Return the [X, Y] coordinate for the center point of the cell that contains the specified text.  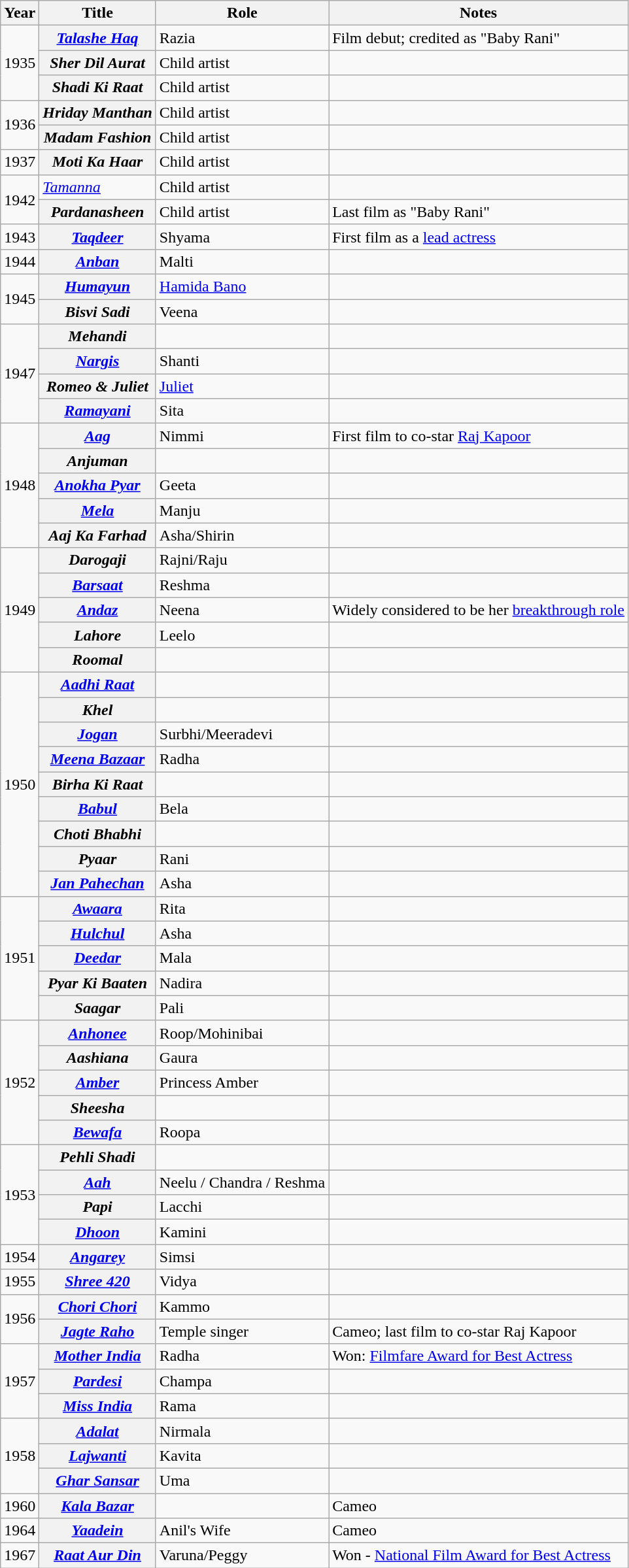
Papi [97, 1207]
Sher Dil Aurat [97, 63]
Chori Chori [97, 1307]
Anokha Pyar [97, 486]
Won - National Film Award for Best Actress [479, 1556]
1954 [20, 1257]
1953 [20, 1195]
Tamanna [97, 187]
Year [20, 13]
Lacchi [242, 1207]
Temple singer [242, 1331]
Widely considered to be her breakthrough role [479, 610]
Nadira [242, 983]
1936 [20, 125]
Madam Fashion [97, 137]
Roopa [242, 1133]
Title [97, 13]
Reshma [242, 585]
Notes [479, 13]
Rani [242, 859]
1943 [20, 237]
Deedar [97, 958]
Juliet [242, 386]
1947 [20, 374]
Meena Bazaar [97, 759]
1956 [20, 1319]
1950 [20, 784]
Andaz [97, 610]
Moti Ka Haar [97, 162]
Anhonee [97, 1033]
Shanti [242, 361]
Last film as "Baby Rani" [479, 212]
Nirmala [242, 1431]
Jan Pahechan [97, 884]
Champa [242, 1381]
Manju [242, 510]
Pehli Shadi [97, 1158]
Uma [242, 1480]
Aadhi Raat [97, 684]
Hriday Manthan [97, 112]
Lahore [97, 635]
Birha Ki Raat [97, 784]
Awaara [97, 909]
Princess Amber [242, 1082]
Dhoon [97, 1232]
Aag [97, 436]
Shyama [242, 237]
1952 [20, 1082]
Adalat [97, 1431]
Ramayani [97, 411]
1945 [20, 299]
1958 [20, 1456]
Pardesi [97, 1381]
Humayun [97, 286]
Razia [242, 38]
Lajwanti [97, 1456]
Romeo & Juliet [97, 386]
1942 [20, 199]
Bewafa [97, 1133]
Rama [242, 1406]
Darogaji [97, 560]
1937 [20, 162]
Bisvi Sadi [97, 312]
1957 [20, 1381]
Jagte Raho [97, 1331]
1935 [20, 63]
Anban [97, 261]
First film as a lead actress [479, 237]
Taqdeer [97, 237]
Vidya [242, 1282]
Jogan [97, 735]
Simsi [242, 1257]
Mother India [97, 1356]
Geeta [242, 486]
First film to co-star Raj Kapoor [479, 436]
Nargis [97, 361]
Roomal [97, 659]
Veena [242, 312]
Roop/Mohinibai [242, 1033]
Pyar Ki Baaten [97, 983]
1960 [20, 1505]
Varuna/Peggy [242, 1556]
Film debut; credited as "Baby Rani" [479, 38]
Khel [97, 709]
Kavita [242, 1456]
1955 [20, 1282]
Aaj Ka Farhad [97, 535]
Miss India [97, 1406]
1949 [20, 610]
Amber [97, 1082]
Role [242, 13]
Neelu / Chandra / Reshma [242, 1182]
Pyaar [97, 859]
Anil's Wife [242, 1531]
Saagar [97, 1008]
Mehandi [97, 337]
Nimmi [242, 436]
Raat Aur Din [97, 1556]
Asha/Shirin [242, 535]
Mela [97, 510]
Shree 420 [97, 1282]
Hamida Bano [242, 286]
Bela [242, 809]
Barsaat [97, 585]
1964 [20, 1531]
Aah [97, 1182]
1951 [20, 958]
Shadi Ki Raat [97, 88]
Kala Bazar [97, 1505]
Anjuman [97, 461]
Mala [242, 958]
Angarey [97, 1257]
Rajni/Raju [242, 560]
Ghar Sansar [97, 1480]
Choti Bhabhi [97, 834]
Pardanasheen [97, 212]
Pali [242, 1008]
Babul [97, 809]
1948 [20, 486]
Gaura [242, 1058]
Kammo [242, 1307]
Hulchul [97, 933]
Sheesha [97, 1108]
Cameo; last film to co-star Raj Kapoor [479, 1331]
1944 [20, 261]
Aashiana [97, 1058]
Yaadein [97, 1531]
Talashe Haq [97, 38]
Sita [242, 411]
Neena [242, 610]
Surbhi/Meeradevi [242, 735]
Malti [242, 261]
Kamini [242, 1232]
1967 [20, 1556]
Rita [242, 909]
Won: Filmfare Award for Best Actress [479, 1356]
Leelo [242, 635]
